Scan for the cell matching the given text and deliver its [X, Y] coordinate at center. 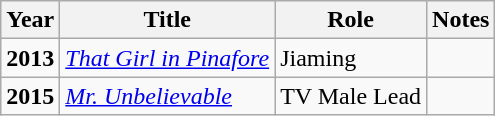
That Girl in Pinafore [168, 58]
Role [351, 20]
Jiaming [351, 58]
Notes [461, 20]
Year [30, 20]
Title [168, 20]
2013 [30, 58]
TV Male Lead [351, 96]
2015 [30, 96]
Mr. Unbelievable [168, 96]
